Scan for the cell matching the given text and deliver its (X, Y) coordinate at center. 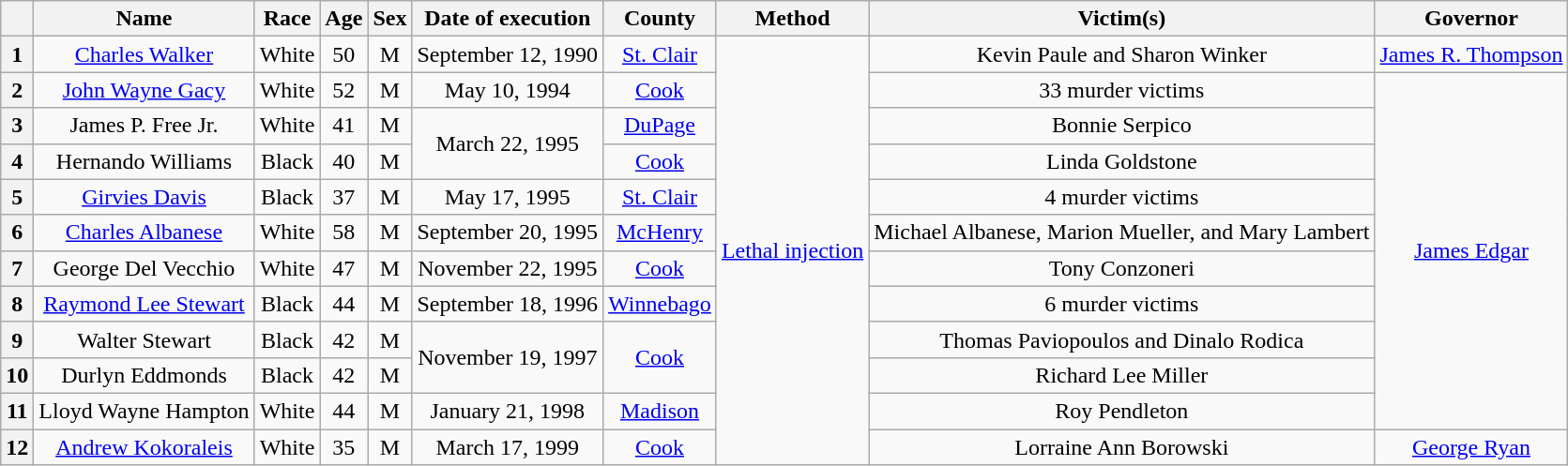
47 (343, 268)
November 22, 1995 (508, 268)
Lloyd Wayne Hampton (145, 411)
58 (343, 233)
Hernando Williams (145, 161)
52 (343, 90)
November 19, 1997 (508, 357)
Lorraine Ann Borowski (1122, 447)
33 murder victims (1122, 90)
May 17, 1995 (508, 197)
March 17, 1999 (508, 447)
Roy Pendleton (1122, 411)
March 22, 1995 (508, 143)
Date of execution (508, 19)
9 (17, 339)
Raymond Lee Stewart (145, 304)
January 21, 1998 (508, 411)
Charles Albanese (145, 233)
May 10, 1994 (508, 90)
35 (343, 447)
DuPage (661, 126)
Michael Albanese, Marion Mueller, and Mary Lambert (1122, 233)
Victim(s) (1122, 19)
Method (792, 19)
11 (17, 411)
James P. Free Jr. (145, 126)
County (661, 19)
4 murder victims (1122, 197)
6 (17, 233)
Charles Walker (145, 54)
Governor (1471, 19)
Girvies Davis (145, 197)
50 (343, 54)
41 (343, 126)
37 (343, 197)
Age (343, 19)
McHenry (661, 233)
Race (287, 19)
Tony Conzoneri (1122, 268)
Linda Goldstone (1122, 161)
Bonnie Serpico (1122, 126)
Andrew Kokoraleis (145, 447)
Durlyn Eddmonds (145, 375)
4 (17, 161)
Richard Lee Miller (1122, 375)
John Wayne Gacy (145, 90)
George Ryan (1471, 447)
Madison (661, 411)
3 (17, 126)
1 (17, 54)
September 12, 1990 (508, 54)
Walter Stewart (145, 339)
Sex (390, 19)
2 (17, 90)
George Del Vecchio (145, 268)
Thomas Paviopoulos and Dinalo Rodica (1122, 339)
7 (17, 268)
September 18, 1996 (508, 304)
James Edgar (1471, 251)
6 murder victims (1122, 304)
5 (17, 197)
James R. Thompson (1471, 54)
10 (17, 375)
40 (343, 161)
Name (145, 19)
Lethal injection (792, 251)
8 (17, 304)
12 (17, 447)
Kevin Paule and Sharon Winker (1122, 54)
Winnebago (661, 304)
September 20, 1995 (508, 233)
